Find where the given text appears and provide that cell's center as (X, Y) coordinate. 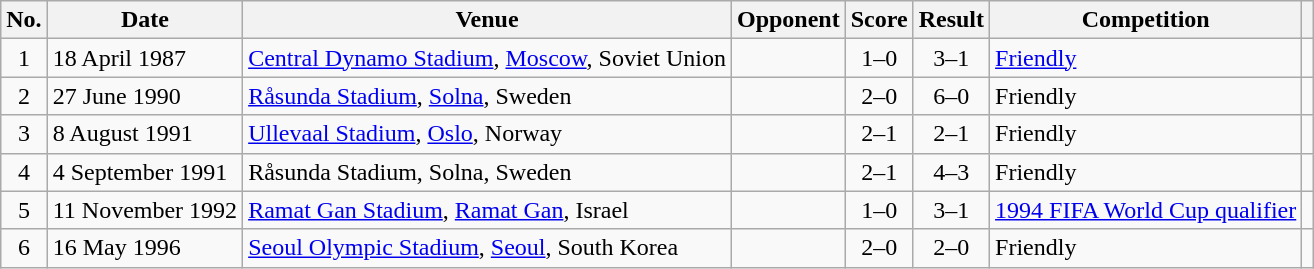
Seoul Olympic Stadium, Seoul, South Korea (488, 248)
4 (24, 172)
Opponent (788, 20)
Ullevaal Stadium, Oslo, Norway (488, 134)
4 September 1991 (144, 172)
Competition (1146, 20)
Score (879, 20)
16 May 1996 (144, 248)
8 August 1991 (144, 134)
11 November 1992 (144, 210)
5 (24, 210)
Ramat Gan Stadium, Ramat Gan, Israel (488, 210)
6–0 (951, 96)
2 (24, 96)
1 (24, 58)
6 (24, 248)
No. (24, 20)
Date (144, 20)
18 April 1987 (144, 58)
3 (24, 134)
1994 FIFA World Cup qualifier (1146, 210)
Central Dynamo Stadium, Moscow, Soviet Union (488, 58)
27 June 1990 (144, 96)
Venue (488, 20)
Result (951, 20)
4–3 (951, 172)
